From the cell containing the given text, extract its center point as (x, y) coordinate. 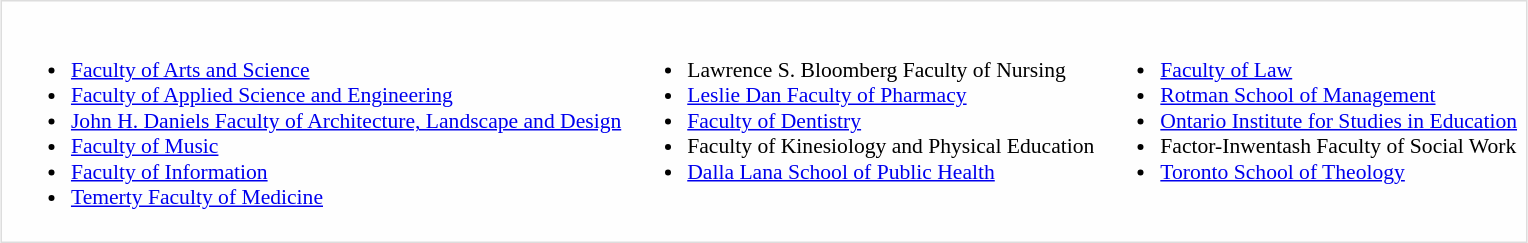
Faculty of LawRotman School of ManagementOntario Institute for Studies in EducationFactor-Inwentash Faculty of Social WorkToronto School of Theology (1309, 122)
